Provide the [x, y] coordinate of the cell's center where the given text is located.  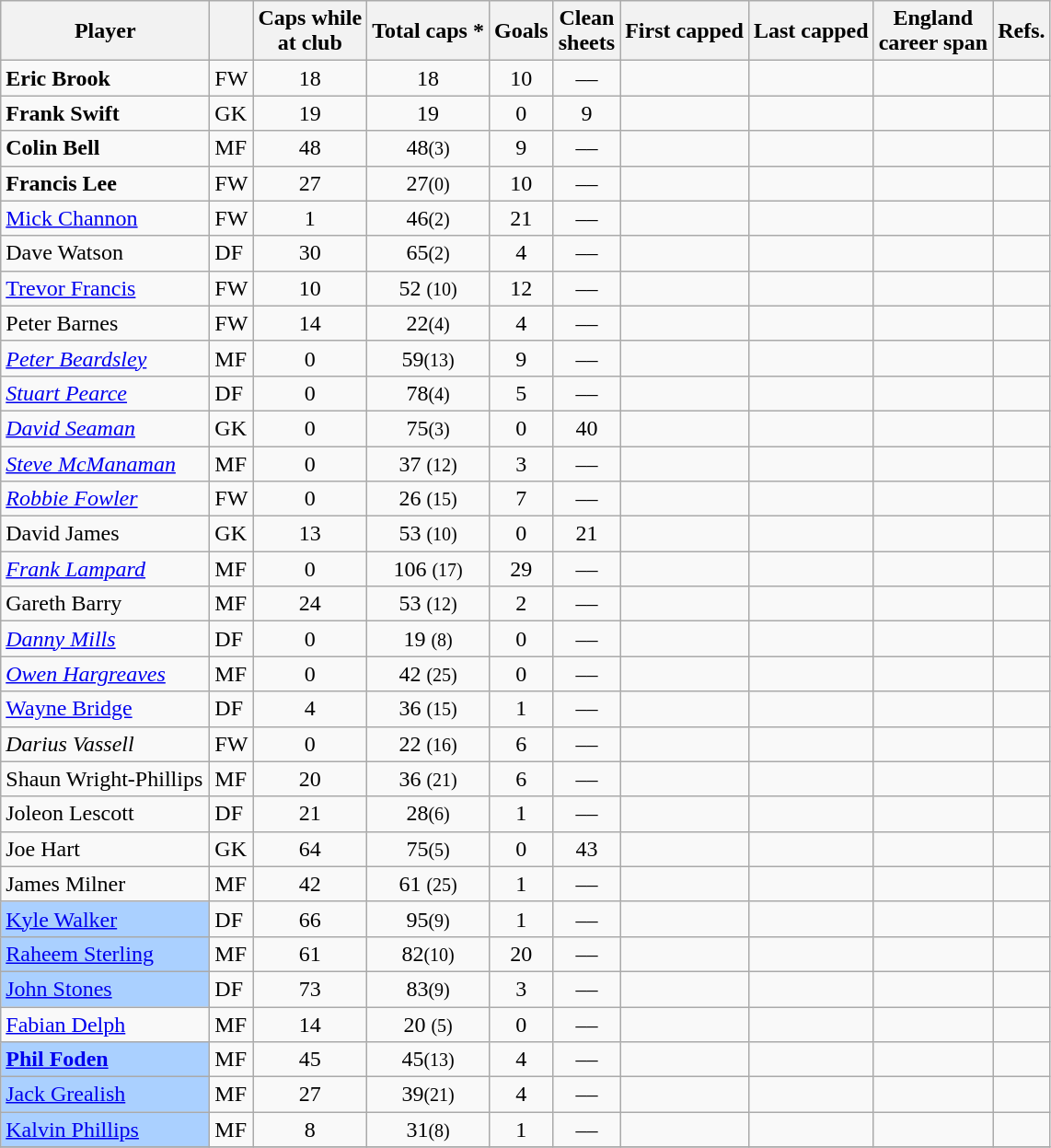
Gareth Barry [105, 604]
66 [310, 919]
46(2) [429, 218]
Colin Bell [105, 148]
95(9) [429, 919]
Fabian Delph [105, 1025]
36 (15) [429, 709]
29 [521, 569]
Kyle Walker [105, 919]
65(2) [429, 253]
8 [310, 1130]
John Stones [105, 989]
Wayne Bridge [105, 709]
48 [310, 148]
12 [521, 288]
75(5) [429, 849]
13 [310, 534]
7 [521, 499]
22 (16) [429, 744]
22(4) [429, 323]
Trevor Francis [105, 288]
Joleon Lescott [105, 814]
19 (8) [429, 639]
78(4) [429, 393]
Peter Barnes [105, 323]
106 (17) [429, 569]
Shaun Wright-Phillips [105, 779]
Total caps * [429, 31]
31(8) [429, 1130]
26 (15) [429, 499]
Mick Channon [105, 218]
James Milner [105, 884]
Englandcareer span [933, 31]
40 [586, 428]
24 [310, 604]
Peter Beardsley [105, 358]
Last capped [811, 31]
Francis Lee [105, 183]
Owen Hargreaves [105, 674]
Caps whileat club [310, 31]
39(21) [429, 1095]
30 [310, 253]
73 [310, 989]
Goals [521, 31]
Player [105, 31]
Danny Mills [105, 639]
52 (10) [429, 288]
Darius Vassell [105, 744]
Stuart Pearce [105, 393]
David James [105, 534]
48(3) [429, 148]
82(10) [429, 954]
59(13) [429, 358]
43 [586, 849]
Joe Hart [105, 849]
83(9) [429, 989]
Robbie Fowler [105, 499]
Jack Grealish [105, 1095]
36 (21) [429, 779]
David Seaman [105, 428]
Eric Brook [105, 78]
28(6) [429, 814]
Steve McManaman [105, 463]
42 [310, 884]
27(0) [429, 183]
Frank Lampard [105, 569]
37 (12) [429, 463]
20 (5) [429, 1025]
64 [310, 849]
Raheem Sterling [105, 954]
75(3) [429, 428]
Refs. [1022, 31]
2 [521, 604]
45(13) [429, 1060]
Kalvin Phillips [105, 1130]
53 (12) [429, 604]
45 [310, 1060]
Dave Watson [105, 253]
First capped [685, 31]
42 (25) [429, 674]
61 (25) [429, 884]
Frank Swift [105, 113]
Cleansheets [586, 31]
5 [521, 393]
61 [310, 954]
53 (10) [429, 534]
Phil Foden [105, 1060]
